Provide the [X, Y] coordinate of the cell's center where the given text is located.  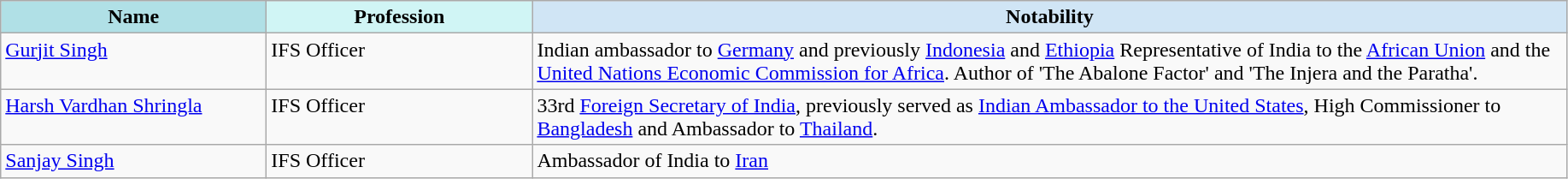
Notability [1049, 17]
Name [133, 17]
Profession [400, 17]
Harsh Vardhan Shringla [133, 116]
Gurjit Singh [133, 62]
Sanjay Singh [133, 161]
Ambassador of India to Iran [1049, 161]
